Find where the given text appears and provide that cell's center as (X, Y) coordinate. 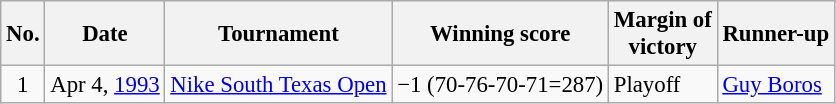
Apr 4, 1993 (105, 85)
Margin ofvictory (662, 34)
No. (23, 34)
Tournament (278, 34)
Playoff (662, 85)
Date (105, 34)
Nike South Texas Open (278, 85)
1 (23, 85)
Guy Boros (776, 85)
Winning score (500, 34)
−1 (70-76-70-71=287) (500, 85)
Runner-up (776, 34)
